From the cell containing the given text, extract its center point as (X, Y) coordinate. 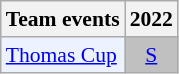
2022 (152, 19)
S (152, 55)
Team events (63, 19)
Thomas Cup (63, 55)
